Capture the cell that displays the provided text and extract its [x, y] central coordinate. 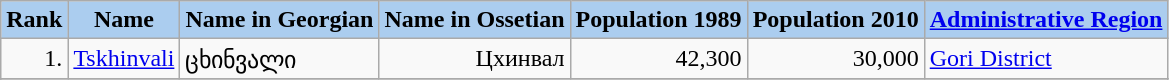
Gori District [1046, 59]
Name in Ossetian [474, 20]
42,300 [658, 59]
ცხინვალი [280, 59]
Administrative Region [1046, 20]
Tskhinvali [124, 59]
Population 2010 [836, 20]
30,000 [836, 59]
Цхинвал [474, 59]
Rank [34, 20]
Population 1989 [658, 20]
Name [124, 20]
1. [34, 59]
Name in Georgian [280, 20]
